Locate the cell with the specified text and output its [x, y] center coordinate. 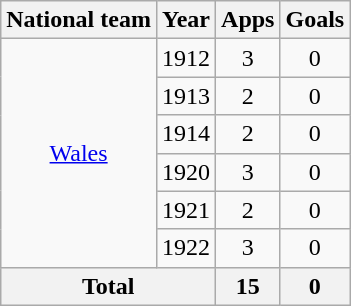
1921 [186, 210]
1913 [186, 96]
1922 [186, 248]
Year [186, 20]
1920 [186, 172]
Apps [248, 20]
Total [108, 286]
Wales [79, 153]
1912 [186, 58]
Goals [315, 20]
1914 [186, 134]
15 [248, 286]
National team [79, 20]
